Locate the cell with the specified text and output its [x, y] center coordinate. 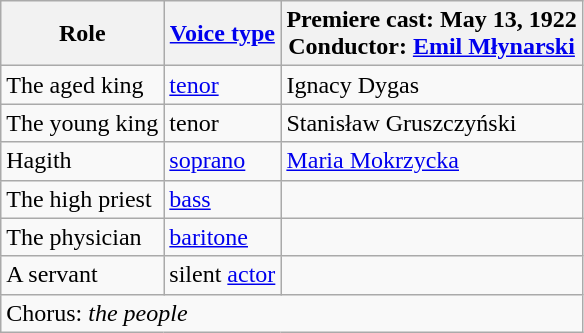
Stanisław Gruszczyński [432, 123]
Voice type [222, 34]
soprano [222, 161]
Role [82, 34]
The physician [82, 237]
Premiere cast: May 13, 1922Conductor: Emil Młynarski [432, 34]
The high priest [82, 199]
Maria Mokrzycka [432, 161]
bass [222, 199]
Chorus: the people [292, 313]
Hagith [82, 161]
silent actor [222, 275]
Ignacy Dygas [432, 85]
The aged king [82, 85]
A servant [82, 275]
The young king [82, 123]
baritone [222, 237]
